Determine the (x, y) coordinate at the center of the cell enclosing the given text.  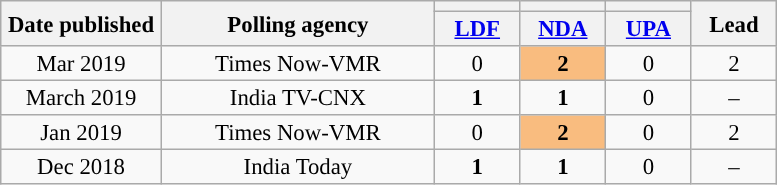
Polling agency (298, 24)
Jan 2019 (82, 132)
Lead (734, 24)
LDF (477, 30)
UPA (649, 30)
Mar 2019 (82, 64)
Dec 2018 (82, 168)
Date published (82, 24)
India Today (298, 168)
India TV-CNX (298, 98)
NDA (563, 30)
March 2019 (82, 98)
